Identify which cell holds the provided text, then report its [X, Y] central coordinate. 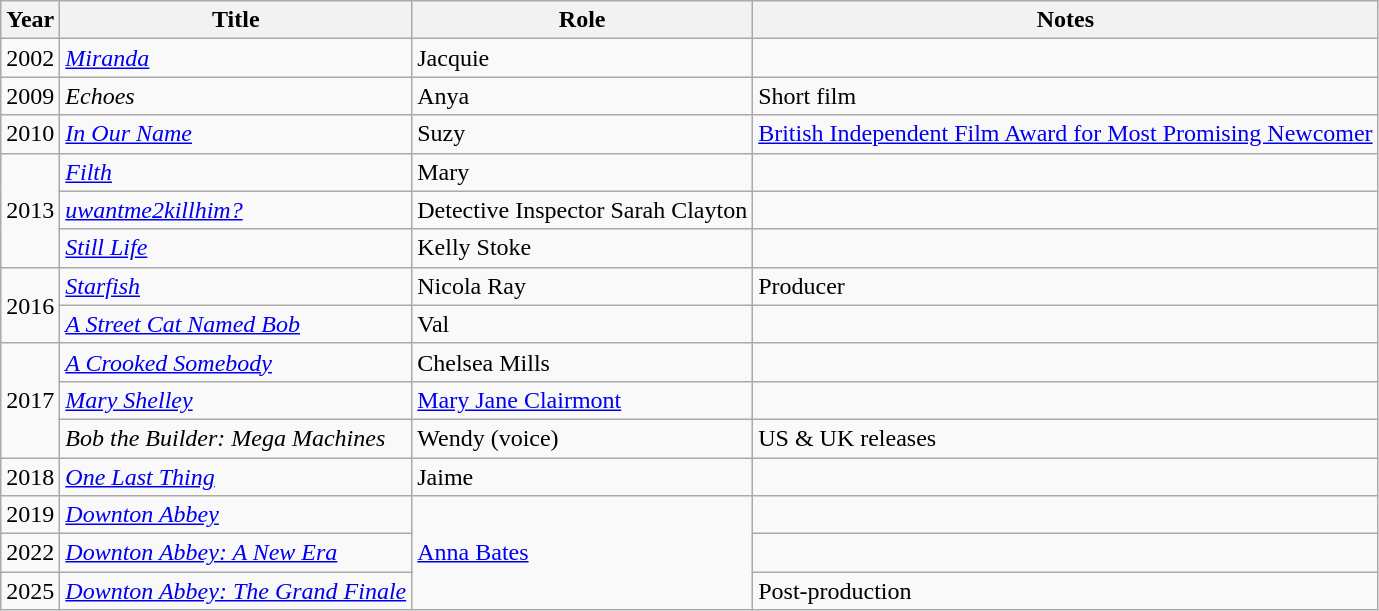
Starfish [236, 286]
British Independent Film Award for Most Promising Newcomer [1066, 134]
One Last Thing [236, 477]
Producer [1066, 286]
2016 [30, 305]
Miranda [236, 58]
Val [582, 324]
Echoes [236, 96]
uwantme2killhim? [236, 210]
A Street Cat Named Bob [236, 324]
2019 [30, 515]
Kelly Stoke [582, 248]
Filth [236, 172]
Role [582, 20]
US & UK releases [1066, 438]
Mary [582, 172]
Mary Jane Clairmont [582, 400]
Downton Abbey: The Grand Finale [236, 591]
A Crooked Somebody [236, 362]
2010 [30, 134]
Detective Inspector Sarah Clayton [582, 210]
Jaime [582, 477]
Jacquie [582, 58]
Short film [1066, 96]
2018 [30, 477]
Anya [582, 96]
2017 [30, 400]
Wendy (voice) [582, 438]
Anna Bates [582, 553]
Bob the Builder: Mega Machines [236, 438]
Chelsea Mills [582, 362]
Still Life [236, 248]
Year [30, 20]
Title [236, 20]
2009 [30, 96]
Post-production [1066, 591]
In Our Name [236, 134]
Downton Abbey: A New Era [236, 553]
Mary Shelley [236, 400]
Suzy [582, 134]
Nicola Ray [582, 286]
2002 [30, 58]
2013 [30, 210]
Downton Abbey [236, 515]
2025 [30, 591]
Notes [1066, 20]
2022 [30, 553]
